Search for the cell housing the specified text and yield its [X, Y] center coordinate. 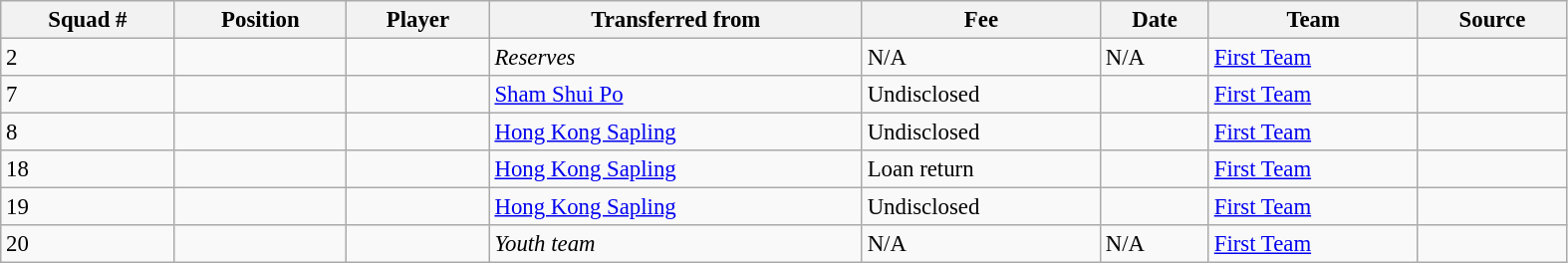
Sham Shui Po [675, 95]
8 [88, 132]
Date [1156, 20]
Fee [980, 20]
19 [88, 207]
7 [88, 95]
Player [418, 20]
Youth team [675, 244]
Transferred from [675, 20]
Team [1313, 20]
Reserves [675, 58]
2 [88, 58]
20 [88, 244]
Loan return [980, 169]
Position [261, 20]
Source [1492, 20]
18 [88, 169]
Squad # [88, 20]
